From the cell containing the given text, extract its center point as [x, y] coordinate. 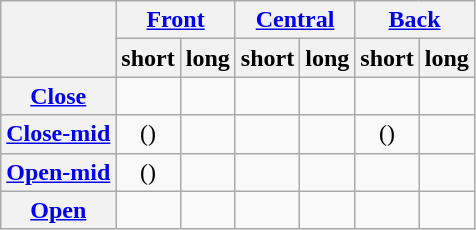
Central [294, 20]
Open-mid [58, 172]
Close [58, 96]
Front [176, 20]
Open [58, 210]
Close-mid [58, 134]
Back [414, 20]
